Pinpoint the cell where the given text exists, returning its [x, y] midpoint coordinate. 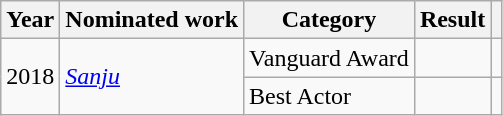
Year [30, 20]
Sanju [152, 77]
2018 [30, 77]
Best Actor [330, 96]
Vanguard Award [330, 58]
Category [330, 20]
Nominated work [152, 20]
Result [452, 20]
